Identify which cell holds the provided text, then report its (X, Y) central coordinate. 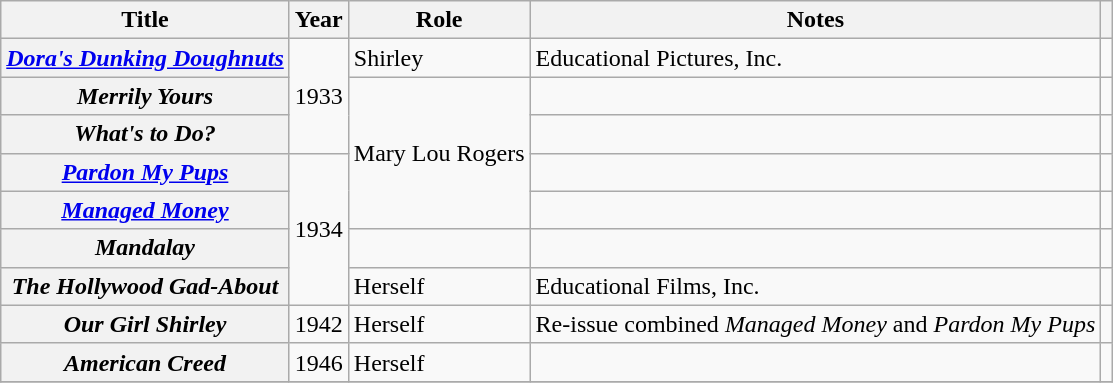
1946 (318, 362)
Re-issue combined Managed Money and Pardon My Pups (816, 324)
Our Girl Shirley (146, 324)
Shirley (439, 58)
The Hollywood Gad-About (146, 286)
Merrily Yours (146, 96)
1942 (318, 324)
Title (146, 20)
American Creed (146, 362)
Dora's Dunking Doughnuts (146, 58)
Managed Money (146, 210)
Role (439, 20)
Notes (816, 20)
Educational Films, Inc. (816, 286)
Educational Pictures, Inc. (816, 58)
Pardon My Pups (146, 172)
Year (318, 20)
Mandalay (146, 248)
1933 (318, 96)
1934 (318, 229)
What's to Do? (146, 134)
Mary Lou Rogers (439, 153)
